For the text-containing cell, return its midpoint in (x, y) coordinate format. 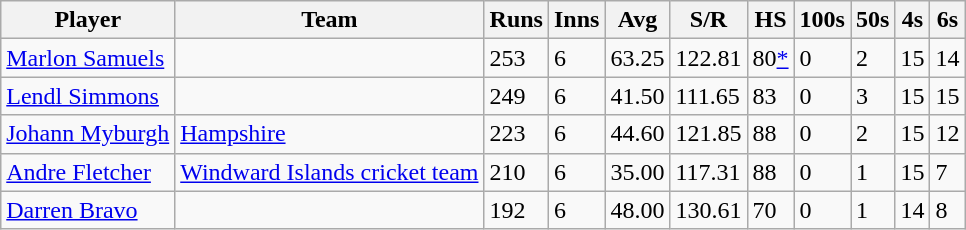
41.50 (638, 96)
12 (948, 134)
117.31 (708, 172)
6s (948, 20)
Marlon Samuels (88, 58)
122.81 (708, 58)
210 (516, 172)
3 (872, 96)
83 (770, 96)
Windward Islands cricket team (330, 172)
Team (330, 20)
100s (822, 20)
130.61 (708, 210)
7 (948, 172)
192 (516, 210)
Andre Fletcher (88, 172)
35.00 (638, 172)
4s (912, 20)
Runs (516, 20)
44.60 (638, 134)
70 (770, 210)
223 (516, 134)
111.65 (708, 96)
80* (770, 58)
8 (948, 210)
Inns (576, 20)
48.00 (638, 210)
S/R (708, 20)
249 (516, 96)
63.25 (638, 58)
121.85 (708, 134)
Avg (638, 20)
Johann Myburgh (88, 134)
50s (872, 20)
HS (770, 20)
253 (516, 58)
Player (88, 20)
Hampshire (330, 134)
Darren Bravo (88, 210)
Lendl Simmons (88, 96)
